Scan for the cell matching the given text and deliver its (x, y) coordinate at center. 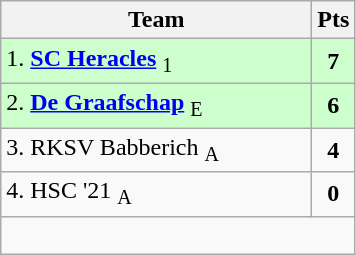
0 (334, 194)
4 (334, 150)
Pts (334, 20)
4. HSC '21 A (156, 194)
2. De Graafschap E (156, 105)
3. RKSV Babberich A (156, 150)
Team (156, 20)
6 (334, 105)
7 (334, 61)
1. SC Heracles 1 (156, 61)
